Pinpoint the cell where the given text exists, returning its (x, y) midpoint coordinate. 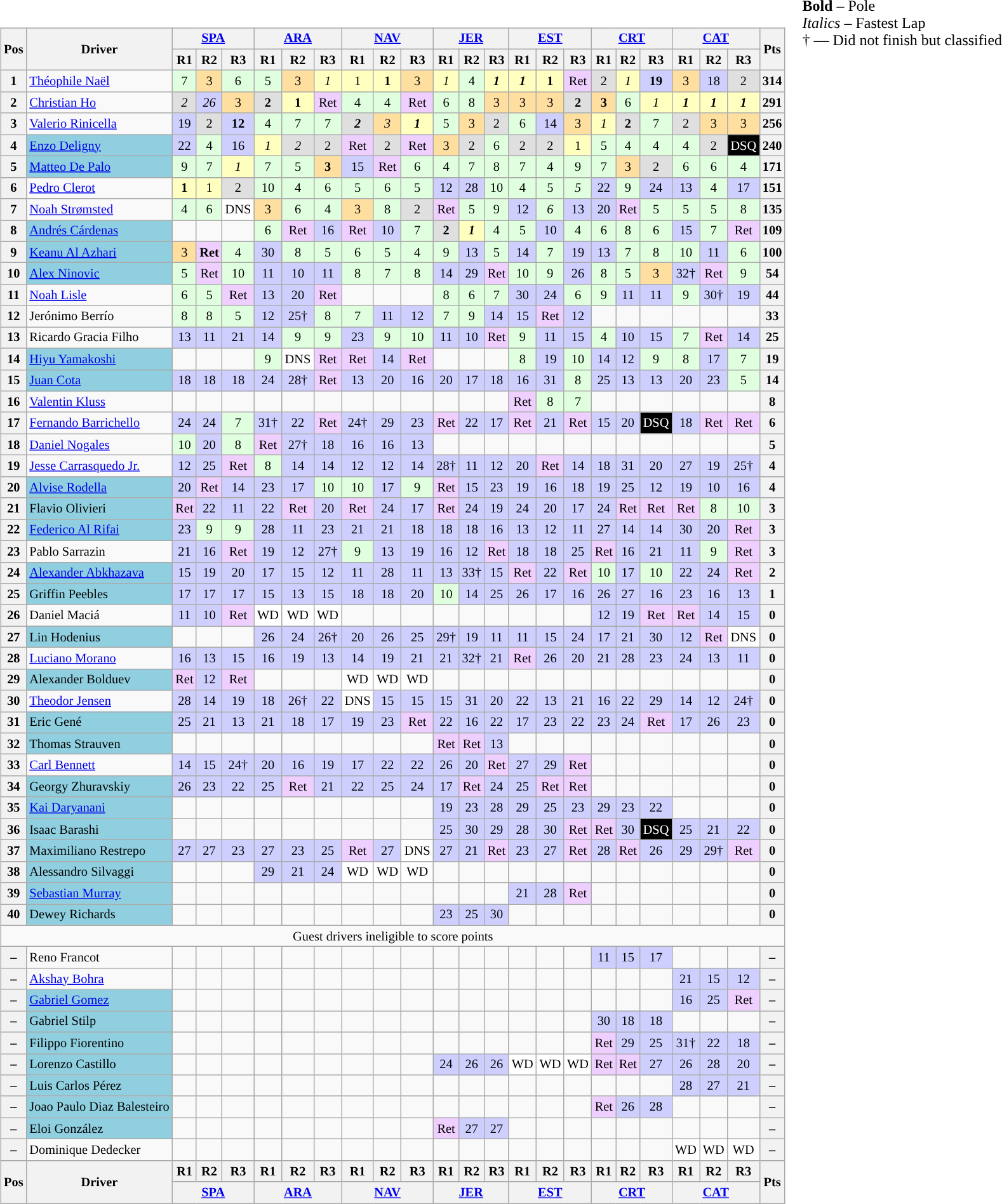
135 (772, 210)
Pablo Sarrazin (99, 551)
Valerio Rinicella (99, 124)
Lin Hodenius (99, 637)
32 (13, 744)
Griffin Peebles (99, 594)
Kai Daryanani (99, 808)
Thomas Strauven (99, 744)
38 (13, 872)
Noah Strømsted (99, 210)
Theodor Jensen (99, 701)
151 (772, 188)
Jerónimo Berrío (99, 316)
Keanu Al Azhari (99, 252)
54 (772, 274)
109 (772, 231)
Juan Cota (99, 380)
34 (13, 787)
Andrés Cárdenas (99, 231)
Pedro Clerot (99, 188)
Jesse Carrasquedo Jr. (99, 466)
Théophile Naël (99, 81)
Valentin Kluss (99, 402)
36 (13, 829)
Alvise Rodella (99, 487)
171 (772, 167)
Isaac Barashi (99, 829)
314 (772, 81)
Sebastian Murray (99, 893)
Daniel Maciá (99, 615)
Hiyu Yamakoshi (99, 359)
Carl Bennett (99, 765)
Alex Ninovic (99, 274)
240 (772, 145)
Dewey Richards (99, 915)
35 (13, 808)
Enzo Deligny (99, 145)
100 (772, 252)
39 (13, 893)
Akshay Bohra (99, 979)
Eric Gené (99, 723)
Alessandro Silvaggi (99, 872)
Christian Ho (99, 103)
Fernando Barrichello (99, 423)
291 (772, 103)
Federico Al Rifai (99, 530)
Gabriel Stilp (99, 1022)
Reno Francot (99, 958)
Guest drivers ineligible to score points (392, 936)
Matteo De Palo (99, 167)
Ricardo Gracia Filho (99, 338)
Luciano Morano (99, 659)
Luis Carlos Pérez (99, 1086)
Eloi González (99, 1128)
Maximiliano Restrepo (99, 851)
Alexander Abkhazava (99, 573)
Georgy Zhuravskiy (99, 787)
256 (772, 124)
Lorenzo Castillo (99, 1064)
Filippo Fiorentino (99, 1043)
Alexander Bolduev (99, 679)
30† (714, 295)
Daniel Nogales (99, 445)
40 (13, 915)
Flavio Olivieri (99, 509)
44 (772, 295)
33† (472, 573)
Dominique Dedecker (99, 1150)
Noah Lisle (99, 295)
37 (13, 851)
Gabriel Gomez (99, 1000)
Joao Paulo Diaz Balesteiro (99, 1107)
